Return the [x, y] coordinate for the center point of the cell that contains the specified text.  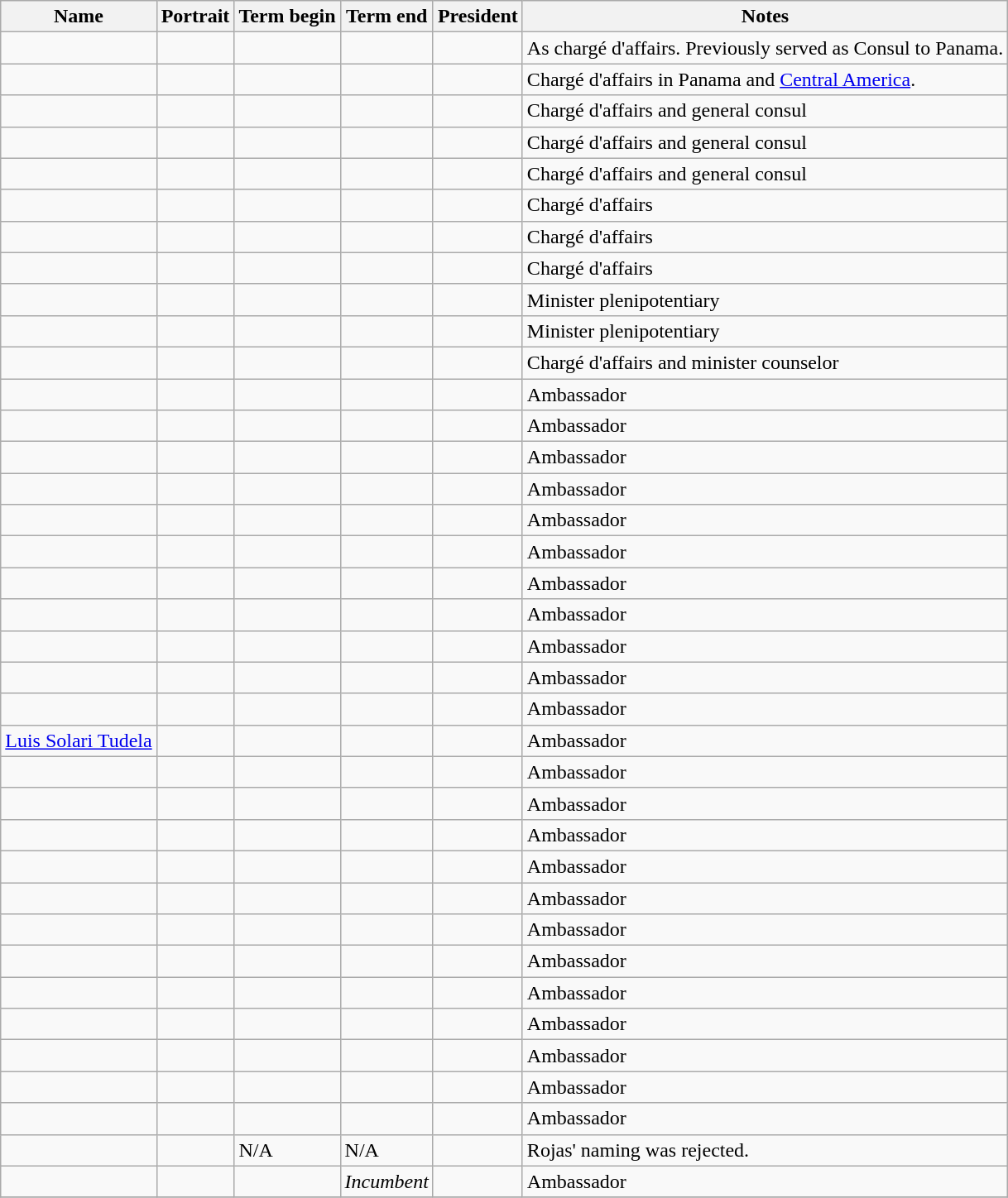
As chargé d'affairs. Previously served as Consul to Panama. [765, 48]
President [478, 17]
Chargé d'affairs in Panama and Central America. [765, 79]
Term end [386, 17]
Portrait [195, 17]
Incumbent [386, 1181]
Term begin [287, 17]
Rojas' naming was rejected. [765, 1150]
Name [79, 17]
Notes [765, 17]
Chargé d'affairs and minister counselor [765, 362]
Luis Solari Tudela [79, 740]
